Output the [x, y] coordinate of the center of the cell containing the given text.  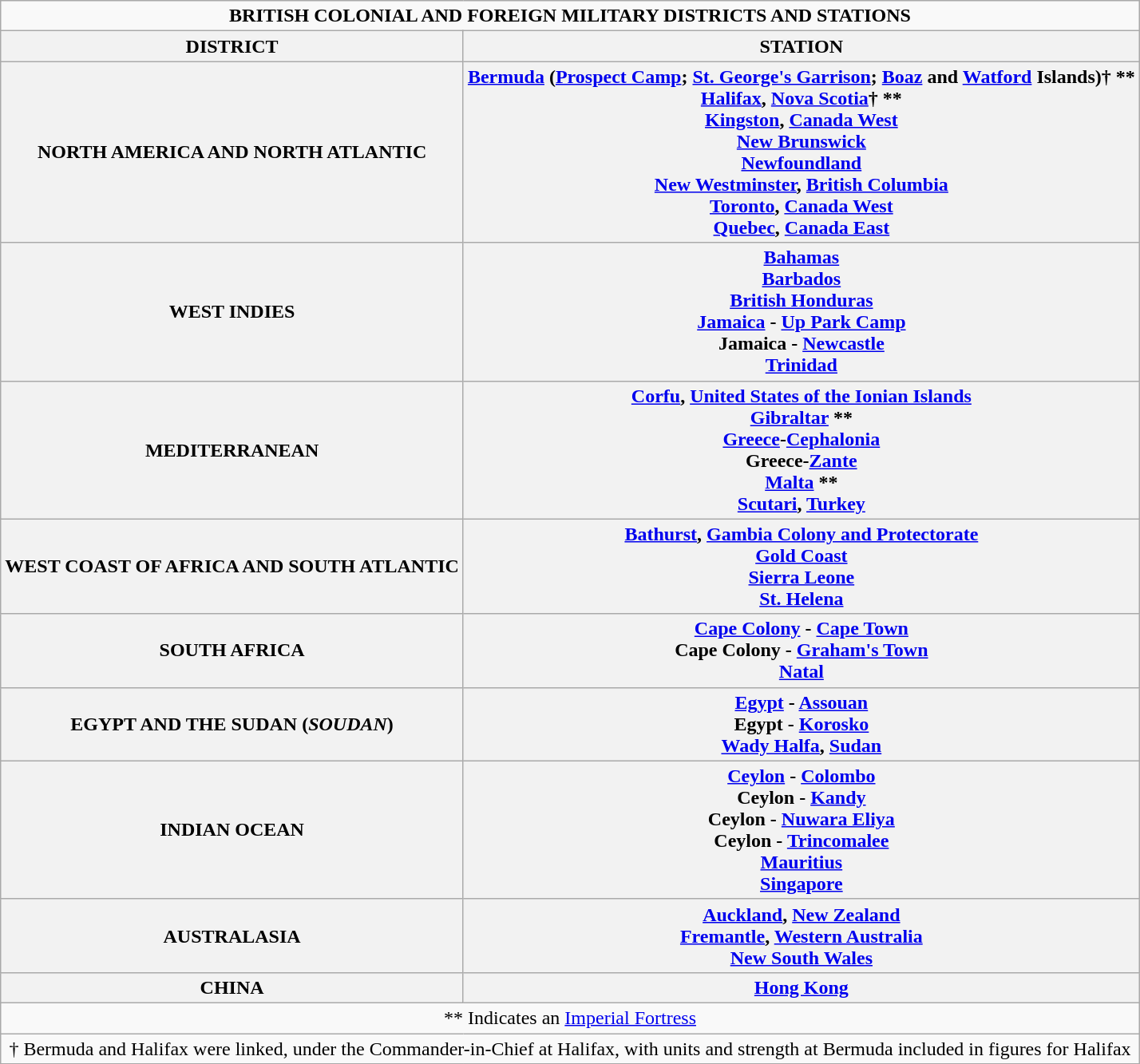
NORTH AMERICA AND NORTH ATLANTIC [232, 152]
DISTRICT [232, 46]
BahamasBarbadosBritish HondurasJamaica - Up Park CampJamaica - NewcastleTrinidad [802, 311]
CHINA [232, 987]
Auckland, New ZealandFremantle, Western AustraliaNew South Wales [802, 935]
MEDITERRANEAN [232, 450]
† Bermuda and Halifax were linked, under the Commander-in-Chief at Halifax, with units and strength at Bermuda included in figures for Halifax [570, 1048]
INDIAN OCEAN [232, 830]
Cape Colony - Cape TownCape Colony - Graham's TownNatal [802, 651]
WEST COAST OF AFRICA AND SOUTH ATLANTIC [232, 567]
AUSTRALASIA [232, 935]
Bathurst, Gambia Colony and ProtectorateGold CoastSierra LeoneSt. Helena [802, 567]
SOUTH AFRICA [232, 651]
Hong Kong [802, 987]
Ceylon - ColomboCeylon - KandyCeylon - Nuwara EliyaCeylon - TrincomaleeMauritiusSingapore [802, 830]
BRITISH COLONIAL AND FOREIGN MILITARY DISTRICTS AND STATIONS [570, 16]
Egypt - AssouanEgypt - KoroskoWady Halfa, Sudan [802, 724]
WEST INDIES [232, 311]
EGYPT AND THE SUDAN (SOUDAN) [232, 724]
STATION [802, 46]
Corfu, United States of the Ionian IslandsGibraltar **Greece-CephaloniaGreece-ZanteMalta **Scutari, Turkey [802, 450]
** Indicates an Imperial Fortress [570, 1018]
